Locate the cell with the specified text and output its [X, Y] center coordinate. 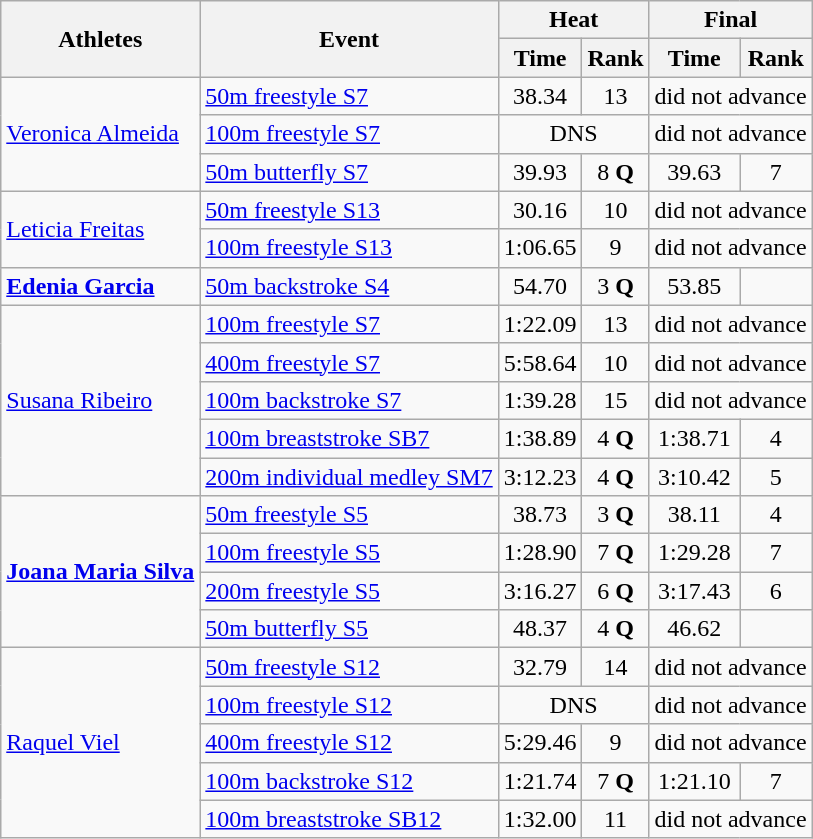
38.11 [694, 515]
1:06.65 [540, 248]
Final [730, 20]
38.73 [540, 515]
3:17.43 [694, 591]
6 Q [616, 591]
200m freestyle S5 [349, 591]
1:21.10 [694, 781]
1:29.28 [694, 553]
48.37 [540, 629]
50m freestyle S5 [349, 515]
200m individual medley SM7 [349, 477]
Event [349, 39]
39.93 [540, 172]
11 [616, 819]
1:39.28 [540, 400]
Veronica Almeida [100, 134]
Edenia Garcia [100, 286]
32.79 [540, 667]
54.70 [540, 286]
3:12.23 [540, 477]
1:21.74 [540, 781]
38.34 [540, 96]
400m freestyle S7 [349, 362]
50m butterfly S5 [349, 629]
1:38.71 [694, 438]
5:58.64 [540, 362]
1:38.89 [540, 438]
30.16 [540, 210]
100m breaststroke SB7 [349, 438]
Raquel Viel [100, 743]
50m freestyle S13 [349, 210]
100m backstroke S12 [349, 781]
100m breaststroke SB12 [349, 819]
6 [776, 591]
15 [616, 400]
5 [776, 477]
50m backstroke S4 [349, 286]
100m backstroke S7 [349, 400]
100m freestyle S13 [349, 248]
50m freestyle S12 [349, 667]
50m freestyle S7 [349, 96]
3:16.27 [540, 591]
50m butterfly S7 [349, 172]
Heat [574, 20]
39.63 [694, 172]
Leticia Freitas [100, 229]
5:29.46 [540, 743]
53.85 [694, 286]
1:22.09 [540, 324]
1:32.00 [540, 819]
46.62 [694, 629]
1:28.90 [540, 553]
8 Q [616, 172]
Susana Ribeiro [100, 400]
Athletes [100, 39]
Joana Maria Silva [100, 572]
100m freestyle S5 [349, 553]
100m freestyle S12 [349, 705]
14 [616, 667]
400m freestyle S12 [349, 743]
3:10.42 [694, 477]
